Capture the cell that displays the provided text and extract its [X, Y] central coordinate. 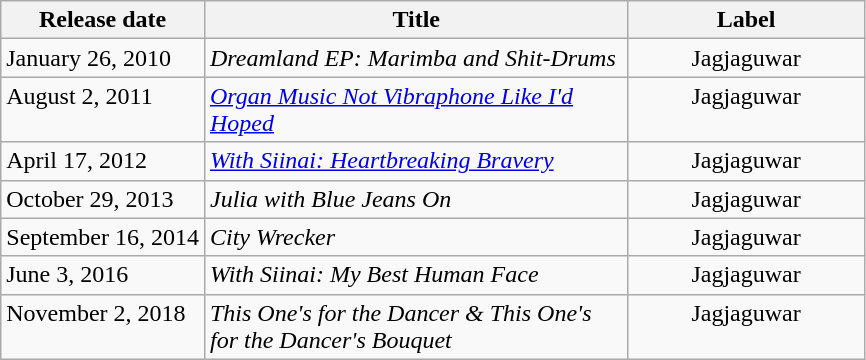
Title [416, 20]
City Wrecker [416, 237]
January 26, 2010 [103, 58]
October 29, 2013 [103, 199]
With Siinai: My Best Human Face [416, 275]
August 2, 2011 [103, 110]
Julia with Blue Jeans On [416, 199]
Organ Music Not Vibraphone Like I'd Hoped [416, 110]
This One's for the Dancer & This One's for the Dancer's Bouquet [416, 326]
Dreamland EP: Marimba and Shit-Drums [416, 58]
Label [746, 20]
April 17, 2012 [103, 161]
June 3, 2016 [103, 275]
November 2, 2018 [103, 326]
Release date [103, 20]
September 16, 2014 [103, 237]
With Siinai: Heartbreaking Bravery [416, 161]
